Detect which cell encompasses the target text, then output its (x, y) center coordinate. 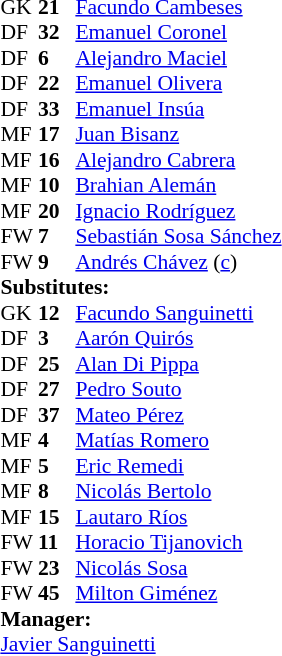
Aarón Quirós (178, 339)
Alan Di Pippa (178, 364)
25 (57, 364)
16 (57, 160)
Alejandro Maciel (178, 58)
Eric Remedi (178, 466)
Juan Bisanz (178, 135)
9 (57, 262)
45 (57, 593)
10 (57, 185)
Substitutes: (140, 287)
Mateo Pérez (178, 415)
GK (19, 313)
23 (57, 568)
22 (57, 83)
Horacio Tijanovich (178, 543)
Lautaro Ríos (178, 517)
3 (57, 339)
20 (57, 211)
Sebastián Sosa Sánchez (178, 237)
11 (57, 543)
Alejandro Cabrera (178, 160)
Andrés Chávez (c) (178, 262)
Manager: (140, 619)
37 (57, 415)
33 (57, 109)
4 (57, 441)
15 (57, 517)
Nicolás Sosa (178, 568)
Ignacio Rodríguez (178, 211)
17 (57, 135)
7 (57, 237)
27 (57, 389)
6 (57, 58)
Milton Giménez (178, 593)
12 (57, 313)
5 (57, 466)
Emanuel Olivera (178, 83)
Pedro Souto (178, 389)
Nicolás Bertolo (178, 491)
32 (57, 33)
8 (57, 491)
Emanuel Insúa (178, 109)
Brahian Alemán (178, 185)
Emanuel Coronel (178, 33)
Facundo Sanguinetti (178, 313)
Matías Romero (178, 441)
